Return (X, Y) of the center of cell containing provided text 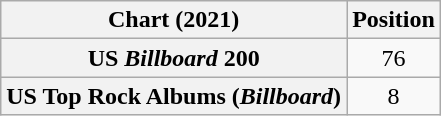
76 (394, 58)
8 (394, 96)
US Top Rock Albums (Billboard) (174, 96)
US Billboard 200 (174, 58)
Chart (2021) (174, 20)
Position (394, 20)
